Return [x, y] of the center of cell containing provided text 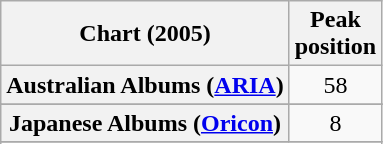
58 [335, 85]
Japanese Albums (Oricon) [145, 123]
Australian Albums (ARIA) [145, 85]
8 [335, 123]
Chart (2005) [145, 34]
Peakposition [335, 34]
